Output the (X, Y) coordinate of the center of the cell containing the given text.  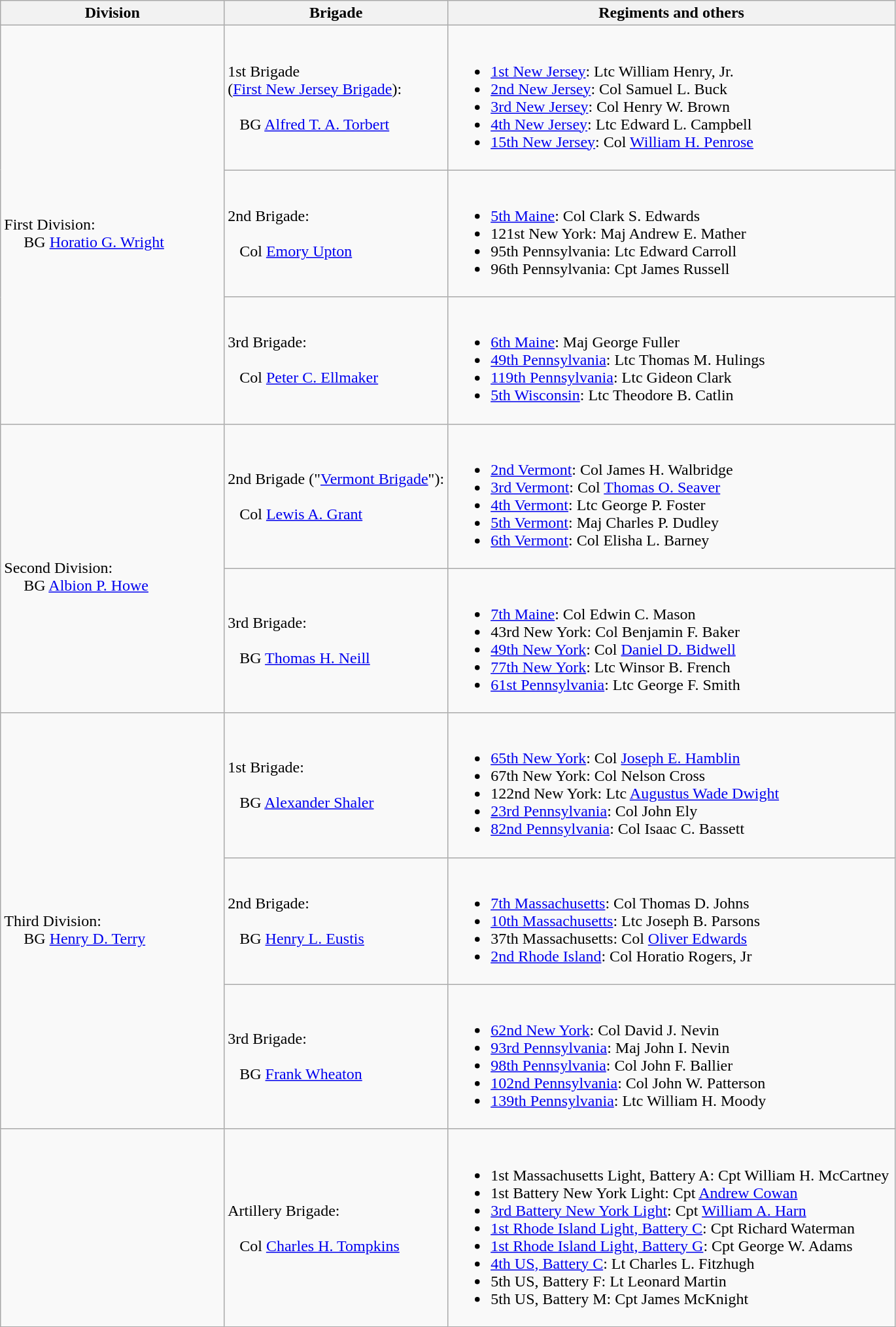
Brigade (336, 13)
Division (112, 13)
3rd Brigade: BG Frank Wheaton (336, 1057)
2nd Brigade: Col Emory Upton (336, 233)
3rd Brigade: BG Thomas H. Neill (336, 641)
Second Division: BG Albion P. Howe (112, 568)
1st Brigade: BG Alexander Shaler (336, 785)
Third Division: BG Henry D. Terry (112, 921)
2nd Brigade ("Vermont Brigade"): Col Lewis A. Grant (336, 496)
2nd Brigade: BG Henry L. Eustis (336, 921)
First Division: BG Horatio G. Wright (112, 225)
6th Maine: Maj George Fuller49th Pennsylvania: Ltc Thomas M. Hulings119th Pennsylvania: Ltc Gideon Clark5th Wisconsin: Ltc Theodore B. Catlin (672, 360)
Artillery Brigade: Col Charles H. Tompkins (336, 1228)
1st Brigade(First New Jersey Brigade): BG Alfred T. A. Torbert (336, 98)
3rd Brigade: Col Peter C. Ellmaker (336, 360)
5th Maine: Col Clark S. Edwards121st New York: Maj Andrew E. Mather95th Pennsylvania: Ltc Edward Carroll96th Pennsylvania: Cpt James Russell (672, 233)
Regiments and others (672, 13)
